Determine the [X, Y] coordinate at the center of the cell enclosing the given text.  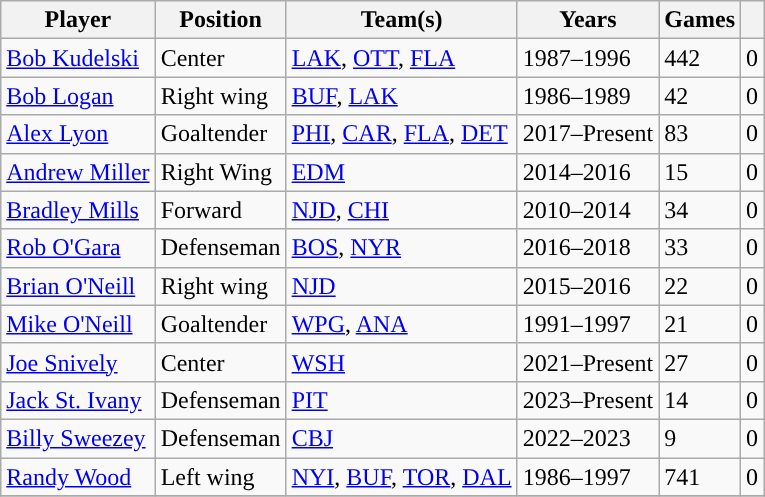
Player [78, 20]
Andrew Miller [78, 172]
Bob Kudelski [78, 58]
1987–1996 [588, 58]
2021–Present [588, 362]
741 [700, 477]
21 [700, 324]
33 [700, 248]
Right Wing [220, 172]
1986–1989 [588, 96]
NJD, CHI [402, 210]
PHI, CAR, FLA, DET [402, 134]
14 [700, 400]
Billy Sweezey [78, 438]
Bob Logan [78, 96]
CBJ [402, 438]
2014–2016 [588, 172]
Bradley Mills [78, 210]
NJD [402, 286]
2016–2018 [588, 248]
Games [700, 20]
Forward [220, 210]
2010–2014 [588, 210]
Team(s) [402, 20]
WSH [402, 362]
Mike O'Neill [78, 324]
EDM [402, 172]
83 [700, 134]
27 [700, 362]
Rob O'Gara [78, 248]
Position [220, 20]
NYI, BUF, TOR, DAL [402, 477]
LAK, OTT, FLA [402, 58]
WPG, ANA [402, 324]
2022–2023 [588, 438]
9 [700, 438]
BOS, NYR [402, 248]
PIT [402, 400]
Brian O'Neill [78, 286]
Joe Snively [78, 362]
42 [700, 96]
1986–1997 [588, 477]
Alex Lyon [78, 134]
34 [700, 210]
Jack St. Ivany [78, 400]
Years [588, 20]
Left wing [220, 477]
1991–1997 [588, 324]
442 [700, 58]
BUF, LAK [402, 96]
15 [700, 172]
2023–Present [588, 400]
2017–Present [588, 134]
Randy Wood [78, 477]
2015–2016 [588, 286]
22 [700, 286]
